Return [x, y] of the center of cell containing provided text 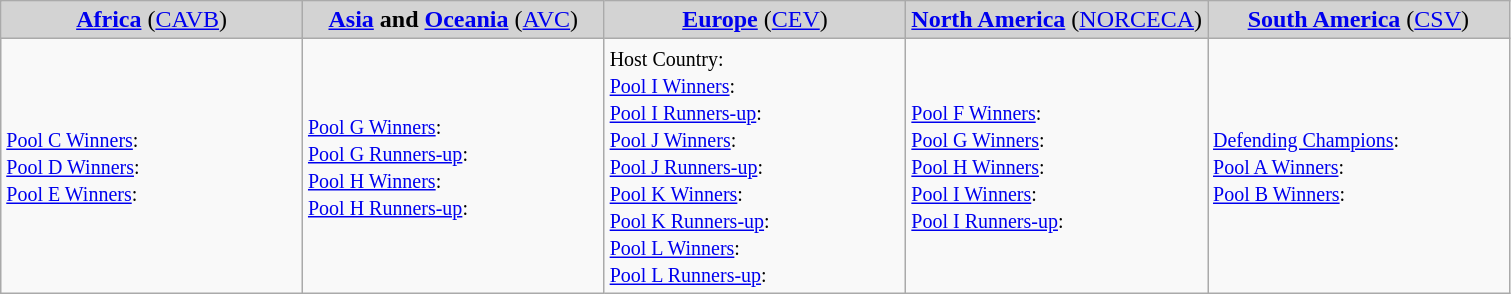
Pool F Winners: Pool G Winners: Pool H Winners: Pool I Winners: Pool I Runners-up: [1057, 166]
Pool G Winners: Pool G Runners-up: Pool H Winners: Pool H Runners-up: [453, 166]
Africa (CAVB) [152, 20]
Defending Champions: Pool A Winners: Pool B Winners: [1359, 166]
Europe (CEV) [755, 20]
South America (CSV) [1359, 20]
North America (NORCECA) [1057, 20]
Asia and Oceania (AVC) [453, 20]
Pool C Winners: Pool D Winners: Pool E Winners: [152, 166]
